Find where the given text appears and provide that cell's center as (x, y) coordinate. 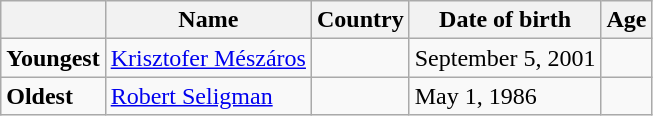
Age (626, 20)
Youngest (53, 58)
Date of birth (505, 20)
Oldest (53, 96)
Country (360, 20)
September 5, 2001 (505, 58)
May 1, 1986 (505, 96)
Name (208, 20)
Robert Seligman (208, 96)
Krisztofer Mészáros (208, 58)
